For the text-containing cell, return its midpoint in [X, Y] coordinate format. 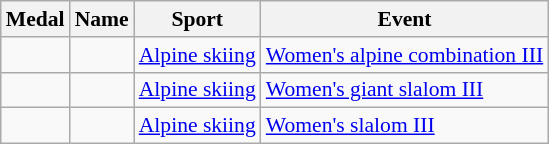
Women's alpine combination III [404, 55]
Women's giant slalom III [404, 90]
Event [404, 19]
Women's slalom III [404, 126]
Sport [198, 19]
Name [102, 19]
Medal [36, 19]
